Extract the (x, y) coordinate from the center of the cell holding the provided text.  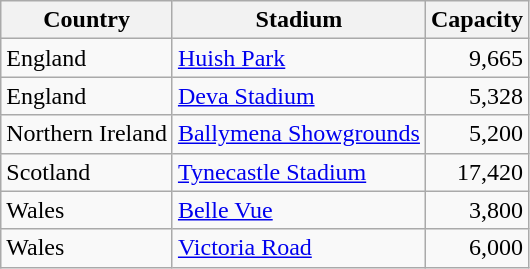
Victoria Road (298, 248)
3,800 (476, 210)
6,000 (476, 248)
Country (87, 20)
Ballymena Showgrounds (298, 134)
Belle Vue (298, 210)
Tynecastle Stadium (298, 172)
5,328 (476, 96)
17,420 (476, 172)
9,665 (476, 58)
Capacity (476, 20)
Scotland (87, 172)
5,200 (476, 134)
Deva Stadium (298, 96)
Huish Park (298, 58)
Stadium (298, 20)
Northern Ireland (87, 134)
